Identify which cell holds the provided text, then report its (X, Y) central coordinate. 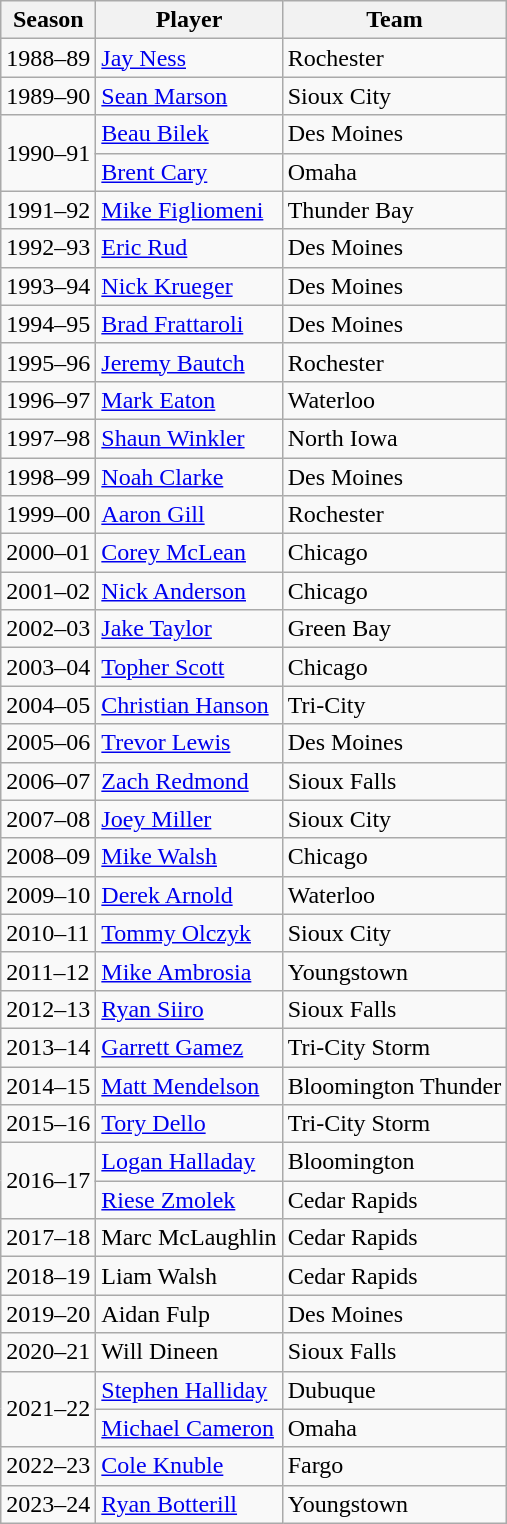
1995–96 (48, 362)
2020–21 (48, 1352)
2000–01 (48, 553)
1994–95 (48, 324)
Noah Clarke (189, 477)
Bloomington (394, 1162)
Nick Anderson (189, 591)
2006–07 (48, 781)
1999–00 (48, 515)
1991–92 (48, 210)
Thunder Bay (394, 210)
Marc McLaughlin (189, 1238)
Sean Marson (189, 96)
Garrett Gamez (189, 1047)
1997–98 (48, 438)
2013–14 (48, 1047)
Logan Halladay (189, 1162)
Bloomington Thunder (394, 1085)
Derek Arnold (189, 895)
Will Dineen (189, 1352)
Cole Knuble (189, 1466)
Jeremy Bautch (189, 362)
Trevor Lewis (189, 743)
2009–10 (48, 895)
Tory Dello (189, 1124)
Jay Ness (189, 58)
North Iowa (394, 438)
Stephen Halliday (189, 1390)
Liam Walsh (189, 1276)
Shaun Winkler (189, 438)
Tri-City (394, 705)
Mike Figliomeni (189, 210)
1998–99 (48, 477)
Mark Eaton (189, 400)
Jake Taylor (189, 629)
2018–19 (48, 1276)
Zach Redmond (189, 781)
Fargo (394, 1466)
Riese Zmolek (189, 1200)
2022–23 (48, 1466)
2005–06 (48, 743)
2008–09 (48, 857)
Mike Ambrosia (189, 971)
2002–03 (48, 629)
Tommy Olczyk (189, 933)
Green Bay (394, 629)
Aidan Fulp (189, 1314)
Eric Rud (189, 248)
Dubuque (394, 1390)
2007–08 (48, 819)
Christian Hanson (189, 705)
2001–02 (48, 591)
2015–16 (48, 1124)
2017–18 (48, 1238)
Topher Scott (189, 667)
1992–93 (48, 248)
2021–22 (48, 1409)
Aaron Gill (189, 515)
1989–90 (48, 96)
2012–13 (48, 1009)
Beau Bilek (189, 134)
Nick Krueger (189, 286)
Michael Cameron (189, 1428)
Player (189, 20)
Mike Walsh (189, 857)
Brent Cary (189, 172)
1996–97 (48, 400)
1990–91 (48, 153)
2004–05 (48, 705)
2010–11 (48, 933)
1993–94 (48, 286)
2023–24 (48, 1504)
Matt Mendelson (189, 1085)
Team (394, 20)
2003–04 (48, 667)
Joey Miller (189, 819)
2019–20 (48, 1314)
2016–17 (48, 1181)
Ryan Botterill (189, 1504)
2011–12 (48, 971)
2014–15 (48, 1085)
1988–89 (48, 58)
Brad Frattaroli (189, 324)
Corey McLean (189, 553)
Ryan Siiro (189, 1009)
Season (48, 20)
